Locate the cell with the specified text and output its [x, y] center coordinate. 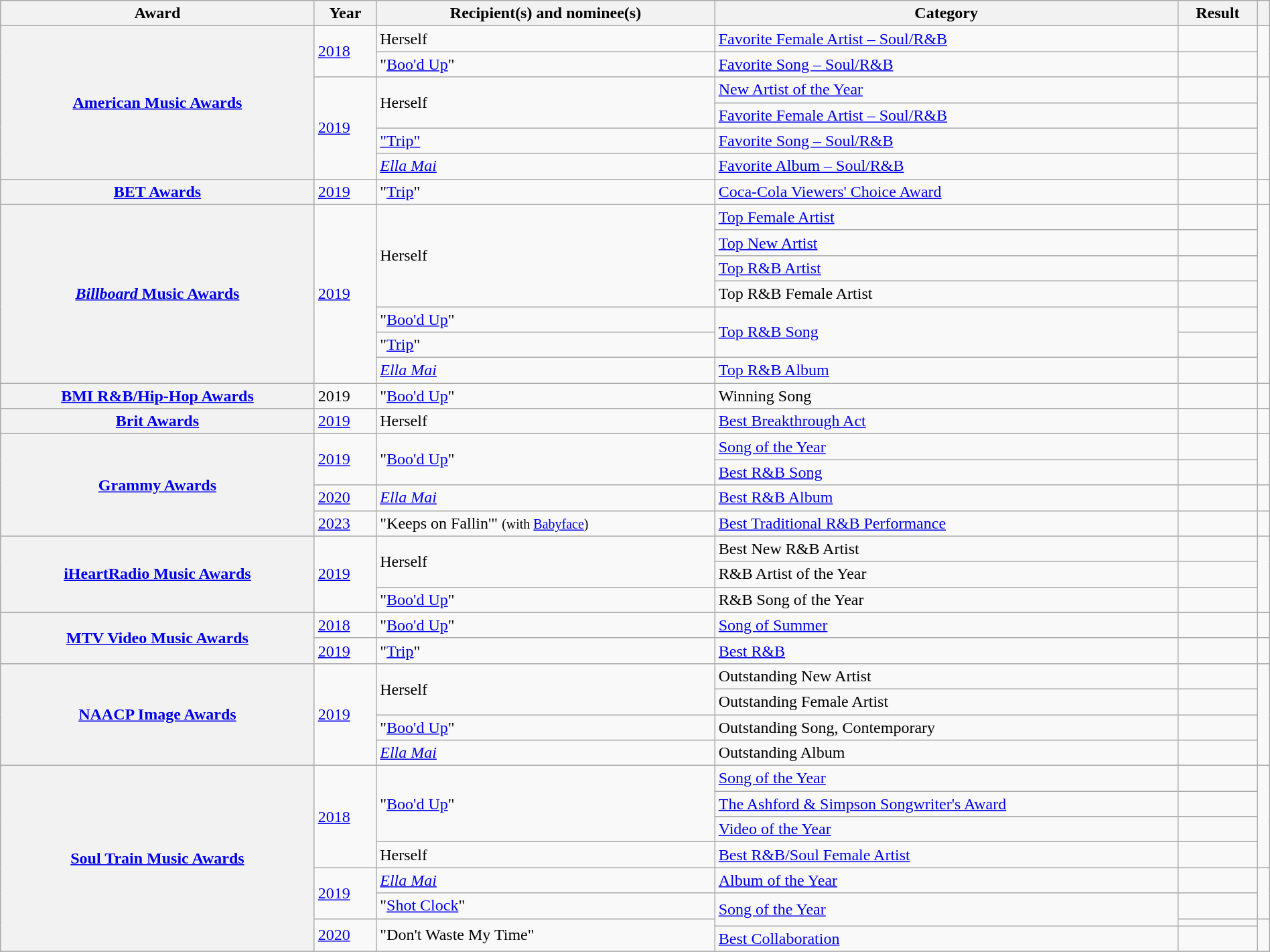
Best Traditional R&B Performance [946, 523]
Recipient(s) and nominee(s) [546, 13]
2023 [346, 523]
Best Breakthrough Act [946, 421]
Best Collaboration [946, 939]
Best New R&B Artist [946, 549]
Album of the Year [946, 880]
New Artist of the Year [946, 90]
Award [157, 13]
Best R&B Album [946, 498]
Result [1218, 13]
Video of the Year [946, 829]
Coca-Cola Viewers' Choice Award [946, 192]
Song of Summer [946, 625]
Outstanding Song, Contemporary [946, 727]
Favorite Album – Soul/R&B [946, 166]
Top Female Artist [946, 217]
Grammy Awards [157, 485]
"Don't Waste My Time" [546, 935]
Billboard Music Awards [157, 293]
NAACP Image Awards [157, 714]
Top New Artist [946, 243]
Best R&B Song [946, 472]
The Ashford & Simpson Songwriter's Award [946, 804]
Best R&B [946, 651]
R&B Artist of the Year [946, 574]
R&B Song of the Year [946, 600]
Top R&B Female Artist [946, 293]
BMI R&B/Hip-Hop Awards [157, 396]
Top R&B Album [946, 370]
American Music Awards [157, 103]
"Keeps on Fallin'" (with Babyface) [546, 523]
Brit Awards [157, 421]
Soul Train Music Awards [157, 859]
Outstanding Album [946, 753]
Top R&B Artist [946, 268]
Outstanding Female Artist [946, 701]
Category [946, 13]
iHeartRadio Music Awards [157, 574]
"Shot Clock" [546, 906]
Winning Song [946, 396]
MTV Video Music Awards [157, 638]
Year [346, 13]
Outstanding New Artist [946, 676]
BET Awards [157, 192]
Top R&B Song [946, 332]
Best R&B/Soul Female Artist [946, 855]
